Identify which cell holds the provided text, then report its [X, Y] central coordinate. 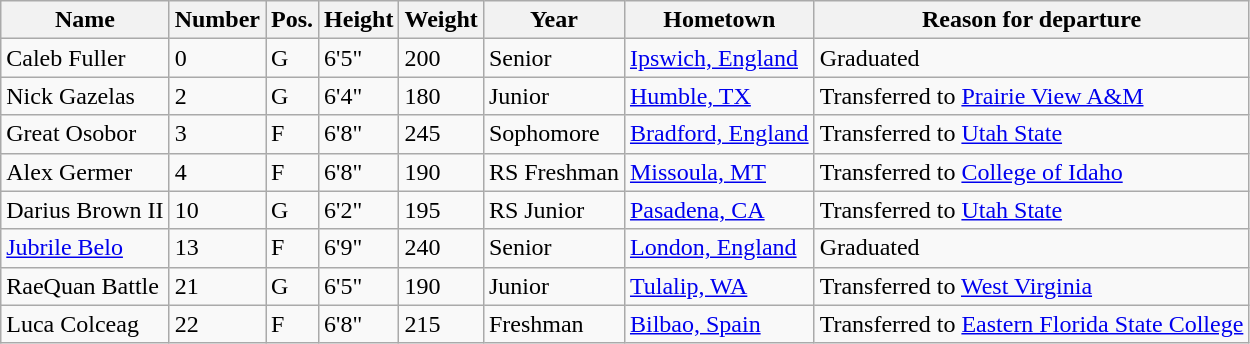
Bradford, England [719, 134]
6'4" [359, 96]
Freshman [554, 324]
Bilbao, Spain [719, 324]
6'9" [359, 248]
RS Junior [554, 210]
240 [441, 248]
22 [217, 324]
Pos. [292, 20]
Sophomore [554, 134]
Tulalip, WA [719, 286]
RS Freshman [554, 172]
Height [359, 20]
Ipswich, England [719, 58]
Caleb Fuller [85, 58]
Transferred to West Virginia [1032, 286]
Alex Germer [85, 172]
Hometown [719, 20]
Weight [441, 20]
0 [217, 58]
3 [217, 134]
Humble, TX [719, 96]
Year [554, 20]
Transferred to College of Idaho [1032, 172]
200 [441, 58]
Jubrile Belo [85, 248]
4 [217, 172]
Pasadena, CA [719, 210]
10 [217, 210]
2 [217, 96]
RaeQuan Battle [85, 286]
180 [441, 96]
Transferred to Prairie View A&M [1032, 96]
London, England [719, 248]
195 [441, 210]
Missoula, MT [719, 172]
Great Osobor [85, 134]
Luca Colceag [85, 324]
13 [217, 248]
Transferred to Eastern Florida State College [1032, 324]
Name [85, 20]
215 [441, 324]
Reason for departure [1032, 20]
Nick Gazelas [85, 96]
Darius Brown II [85, 210]
6'2" [359, 210]
245 [441, 134]
21 [217, 286]
Number [217, 20]
